Detect which cell encompasses the target text, then output its [X, Y] center coordinate. 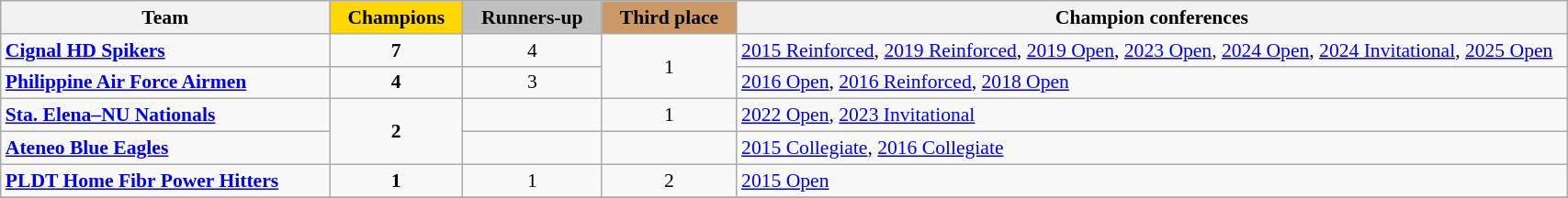
Champions [397, 17]
2022 Open, 2023 Invitational [1152, 115]
2015 Reinforced, 2019 Reinforced, 2019 Open, 2023 Open, 2024 Open, 2024 Invitational, 2025 Open [1152, 50]
PLDT Home Fibr Power Hitters [165, 181]
Third place [669, 17]
Ateneo Blue Eagles [165, 148]
2015 Open [1152, 181]
2016 Open, 2016 Reinforced, 2018 Open [1152, 82]
Team [165, 17]
3 [533, 82]
Champion conferences [1152, 17]
Sta. Elena–NU Nationals [165, 115]
7 [397, 50]
Runners-up [533, 17]
Cignal HD Spikers [165, 50]
2015 Collegiate, 2016 Collegiate [1152, 148]
Philippine Air Force Airmen [165, 82]
